Extract the [x, y] coordinate from the center of the cell holding the provided text.  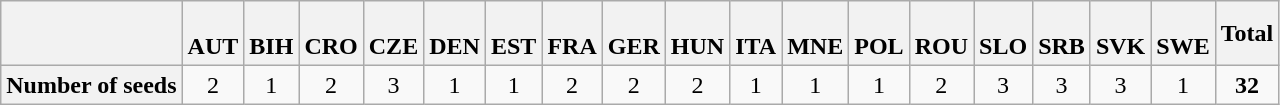
SRB [1062, 34]
FRA [572, 34]
DEN [455, 34]
CZE [393, 34]
SWE [1183, 34]
SLO [1004, 34]
CRO [331, 34]
Number of seeds [92, 85]
BIH [272, 34]
HUN [697, 34]
EST [513, 34]
GER [634, 34]
Total [1247, 34]
MNE [816, 34]
SVK [1120, 34]
AUT [213, 34]
POL [879, 34]
ROU [941, 34]
32 [1247, 85]
ITA [756, 34]
